Detect which cell encompasses the target text, then output its (X, Y) center coordinate. 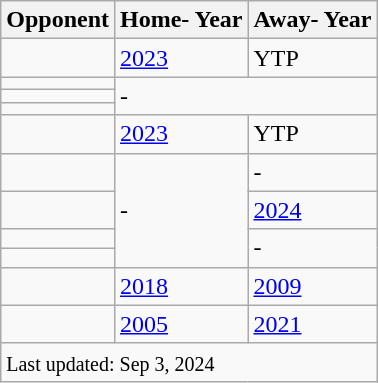
Home- Year (182, 20)
2005 (182, 324)
2009 (312, 286)
2024 (312, 210)
Last updated: Sep 3, 2024 (189, 362)
2021 (312, 324)
2018 (182, 286)
Away- Year (312, 20)
Opponent (58, 20)
